Determine the [x, y] coordinate at the center of the cell enclosing the given text.  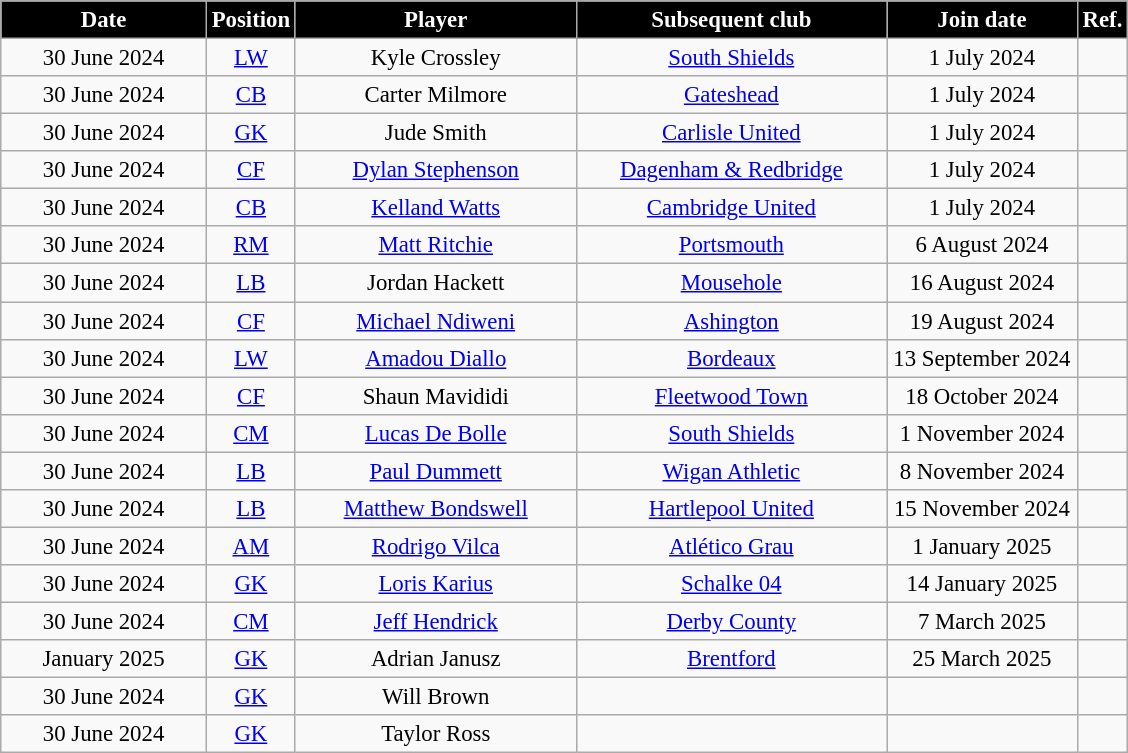
RM [250, 245]
Amadou Diallo [436, 358]
Brentford [732, 659]
Matthew Bondswell [436, 509]
Atlético Grau [732, 546]
1 January 2025 [982, 546]
18 October 2024 [982, 396]
13 September 2024 [982, 358]
Ref. [1102, 20]
Jude Smith [436, 133]
Paul Dummett [436, 471]
7 March 2025 [982, 621]
6 August 2024 [982, 245]
Wigan Athletic [732, 471]
19 August 2024 [982, 321]
Carlisle United [732, 133]
Gateshead [732, 95]
25 March 2025 [982, 659]
Dagenham & Redbridge [732, 170]
January 2025 [104, 659]
Dylan Stephenson [436, 170]
8 November 2024 [982, 471]
Cambridge United [732, 208]
Subsequent club [732, 20]
Schalke 04 [732, 584]
Carter Milmore [436, 95]
Date [104, 20]
15 November 2024 [982, 509]
AM [250, 546]
Player [436, 20]
Join date [982, 20]
16 August 2024 [982, 283]
Jordan Hackett [436, 283]
Taylor Ross [436, 734]
Jeff Hendrick [436, 621]
1 November 2024 [982, 433]
Fleetwood Town [732, 396]
Michael Ndiweni [436, 321]
Matt Ritchie [436, 245]
Will Brown [436, 697]
Loris Karius [436, 584]
Rodrigo Vilca [436, 546]
Bordeaux [732, 358]
Portsmouth [732, 245]
Ashington [732, 321]
Lucas De Bolle [436, 433]
14 January 2025 [982, 584]
Derby County [732, 621]
Shaun Mavididi [436, 396]
Mousehole [732, 283]
Hartlepool United [732, 509]
Adrian Janusz [436, 659]
Position [250, 20]
Kyle Crossley [436, 58]
Kelland Watts [436, 208]
